Capture the cell that displays the provided text and extract its [X, Y] central coordinate. 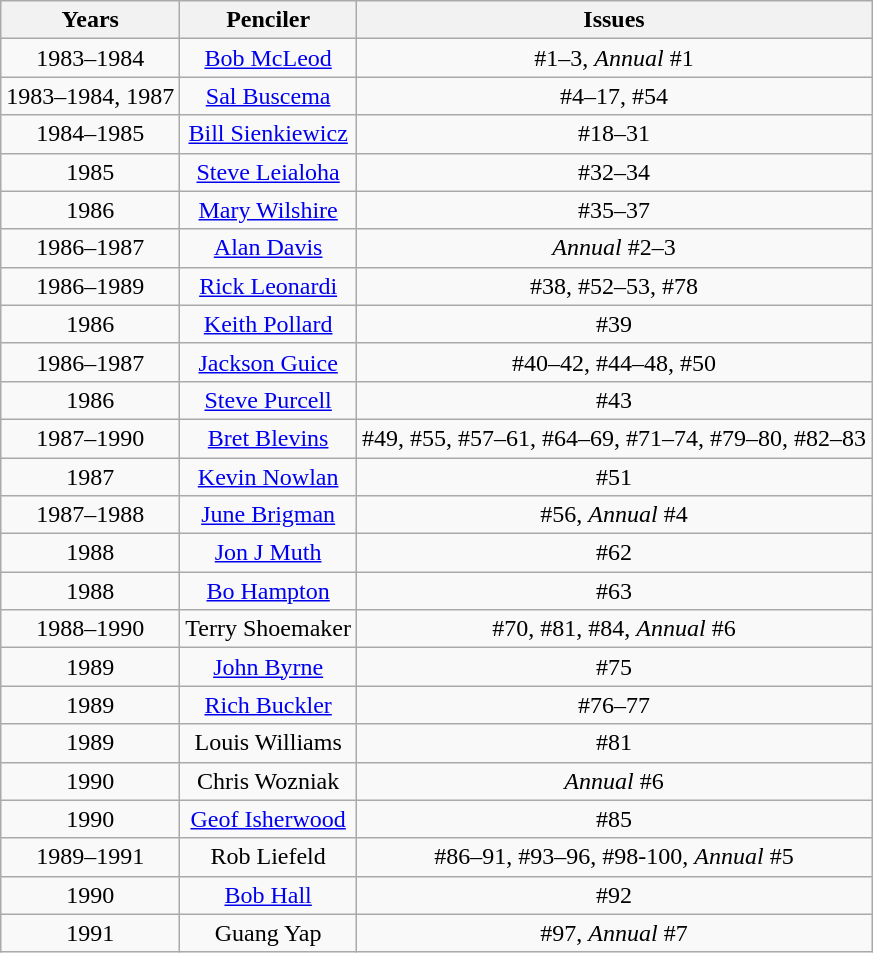
Rob Liefeld [268, 857]
Mary Wilshire [268, 210]
Alan Davis [268, 248]
#32–34 [614, 172]
#4–17, #54 [614, 96]
#43 [614, 400]
Geof Isherwood [268, 819]
Keith Pollard [268, 324]
#85 [614, 819]
Chris Wozniak [268, 781]
Jackson Guice [268, 362]
Rich Buckler [268, 705]
1987–1988 [90, 515]
1983–1984, 1987 [90, 96]
1991 [90, 933]
#56, Annual #4 [614, 515]
Issues [614, 20]
Steve Leialoha [268, 172]
1987–1990 [90, 438]
#49, #55, #57–61, #64–69, #71–74, #79–80, #82–83 [614, 438]
Years [90, 20]
John Byrne [268, 667]
#1–3, Annual #1 [614, 58]
#81 [614, 743]
Bill Sienkiewicz [268, 134]
#97, Annual #7 [614, 933]
Steve Purcell [268, 400]
#75 [614, 667]
Bob McLeod [268, 58]
#35–37 [614, 210]
#86–91, #93–96, #98-100, Annual #5 [614, 857]
1983–1984 [90, 58]
1986–1989 [90, 286]
Kevin Nowlan [268, 477]
#76–77 [614, 705]
#63 [614, 591]
Bret Blevins [268, 438]
Guang Yap [268, 933]
1989–1991 [90, 857]
1987 [90, 477]
#51 [614, 477]
Jon J Muth [268, 553]
Annual #6 [614, 781]
Sal Buscema [268, 96]
#92 [614, 895]
Penciler [268, 20]
Rick Leonardi [268, 286]
Louis Williams [268, 743]
1985 [90, 172]
1984–1985 [90, 134]
1988–1990 [90, 629]
#39 [614, 324]
Terry Shoemaker [268, 629]
#62 [614, 553]
Bo Hampton [268, 591]
June Brigman [268, 515]
#38, #52–53, #78 [614, 286]
Bob Hall [268, 895]
#40–42, #44–48, #50 [614, 362]
Annual #2–3 [614, 248]
#18–31 [614, 134]
#70, #81, #84, Annual #6 [614, 629]
